Locate the cell with the specified text and output its [x, y] center coordinate. 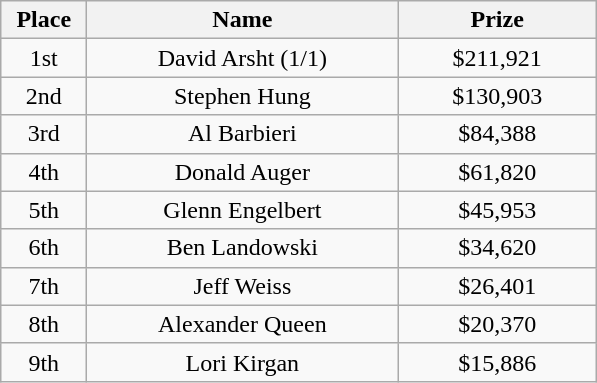
$211,921 [498, 58]
$34,620 [498, 248]
$130,903 [498, 96]
Glenn Engelbert [242, 210]
7th [44, 286]
Place [44, 20]
$84,388 [498, 134]
Stephen Hung [242, 96]
Ben Landowski [242, 248]
$20,370 [498, 324]
1st [44, 58]
David Arsht (1/1) [242, 58]
3rd [44, 134]
8th [44, 324]
Name [242, 20]
$45,953 [498, 210]
4th [44, 172]
Alexander Queen [242, 324]
Prize [498, 20]
Al Barbieri [242, 134]
Lori Kirgan [242, 362]
9th [44, 362]
$61,820 [498, 172]
$15,886 [498, 362]
$26,401 [498, 286]
Jeff Weiss [242, 286]
6th [44, 248]
2nd [44, 96]
Donald Auger [242, 172]
5th [44, 210]
